Output the (x, y) coordinate of the center of the cell containing the given text.  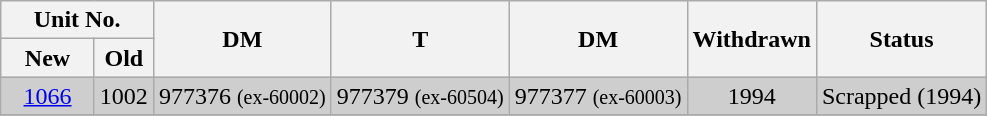
1002 (124, 96)
Withdrawn (752, 39)
1066 (48, 96)
Old (124, 58)
New (48, 58)
977376 (ex-60002) (242, 96)
977379 (ex-60504) (420, 96)
T (420, 39)
Unit No. (78, 20)
Status (901, 39)
977377 (ex-60003) (598, 96)
1994 (752, 96)
Scrapped (1994) (901, 96)
